Locate the cell with the specified text and output its [x, y] center coordinate. 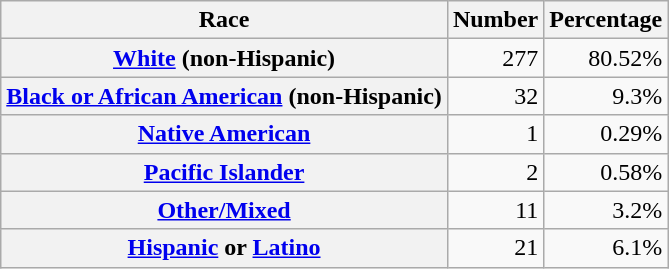
6.1% [606, 248]
11 [495, 210]
3.2% [606, 210]
32 [495, 96]
Race [224, 20]
0.29% [606, 134]
Pacific Islander [224, 172]
1 [495, 134]
0.58% [606, 172]
Percentage [606, 20]
80.52% [606, 58]
21 [495, 248]
Black or African American (non-Hispanic) [224, 96]
Native American [224, 134]
277 [495, 58]
Other/Mixed [224, 210]
Number [495, 20]
9.3% [606, 96]
White (non-Hispanic) [224, 58]
Hispanic or Latino [224, 248]
2 [495, 172]
